From the cell containing the given text, extract its center point as [x, y] coordinate. 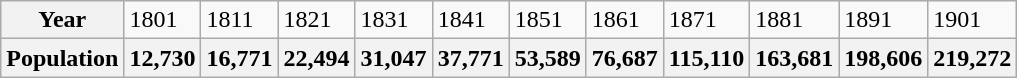
163,681 [794, 58]
37,771 [470, 58]
Population [62, 58]
1801 [162, 20]
31,047 [394, 58]
1811 [240, 20]
1861 [624, 20]
1881 [794, 20]
115,110 [706, 58]
198,606 [884, 58]
1871 [706, 20]
53,589 [548, 58]
12,730 [162, 58]
1891 [884, 20]
219,272 [972, 58]
1851 [548, 20]
1841 [470, 20]
22,494 [316, 58]
16,771 [240, 58]
76,687 [624, 58]
Year [62, 20]
1901 [972, 20]
1831 [394, 20]
1821 [316, 20]
